Return [x, y] of the center of cell containing provided text 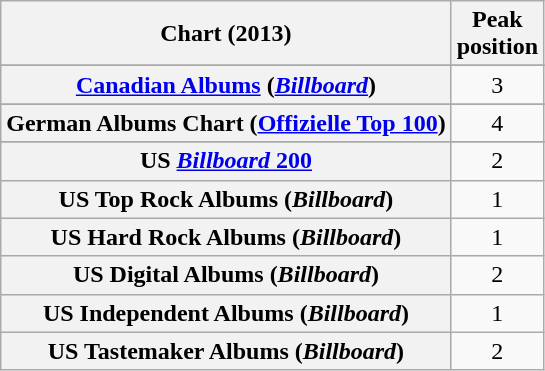
4 [497, 123]
Canadian Albums (Billboard) [226, 85]
Chart (2013) [226, 34]
US Tastemaker Albums (Billboard) [226, 351]
US Digital Albums (Billboard) [226, 275]
US Hard Rock Albums (Billboard) [226, 237]
US Independent Albums (Billboard) [226, 313]
US Top Rock Albums (Billboard) [226, 199]
3 [497, 85]
German Albums Chart (Offizielle Top 100) [226, 123]
US Billboard 200 [226, 161]
Peakposition [497, 34]
